Return [x, y] of the center of cell containing provided text 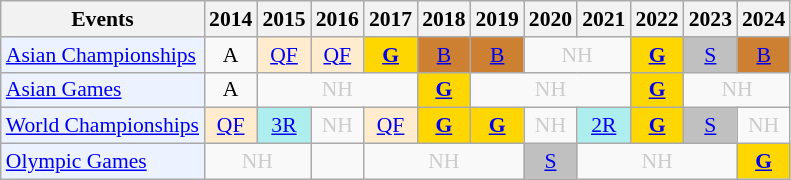
2023 [710, 19]
2018 [444, 19]
Olympic Games [102, 162]
2021 [604, 19]
3R [284, 126]
2017 [390, 19]
Asian Championships [102, 55]
2014 [230, 19]
2R [604, 126]
2016 [338, 19]
World Championships [102, 126]
2019 [498, 19]
2024 [764, 19]
Events [102, 19]
2020 [550, 19]
Asian Games [102, 90]
2015 [284, 19]
2022 [656, 19]
